Locate the cell with the specified text and output its [x, y] center coordinate. 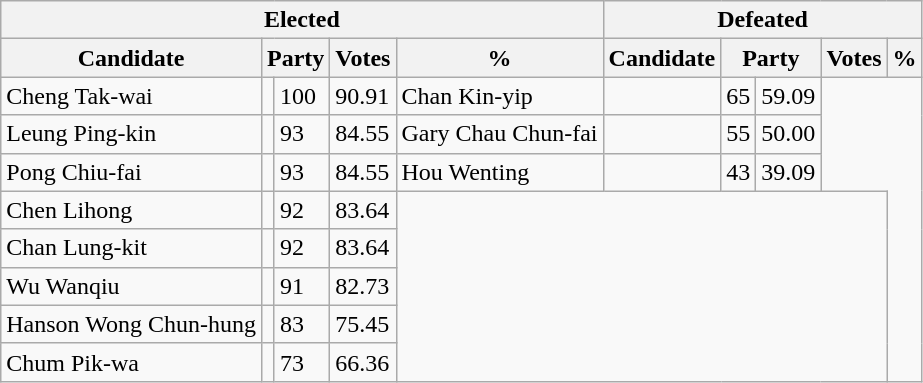
43 [738, 172]
Cheng Tak-wai [132, 96]
75.45 [363, 324]
55 [738, 134]
83 [302, 324]
65 [738, 96]
Chen Lihong [132, 210]
Chan Kin-yip [500, 96]
50.00 [788, 134]
Gary Chau Chun-fai [500, 134]
Defeated [762, 20]
Pong Chiu-fai [132, 172]
Elected [302, 20]
39.09 [788, 172]
Chum Pik-wa [132, 362]
91 [302, 286]
73 [302, 362]
Hanson Wong Chun-hung [132, 324]
100 [302, 96]
Hou Wenting [500, 172]
Leung Ping-kin [132, 134]
90.91 [363, 96]
59.09 [788, 96]
82.73 [363, 286]
Chan Lung-kit [132, 248]
66.36 [363, 362]
Wu Wanqiu [132, 286]
